Scan for the cell matching the given text and deliver its (x, y) coordinate at center. 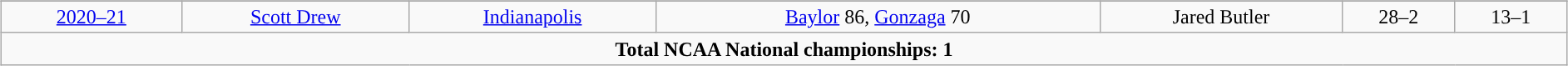
28–2 (1399, 17)
Indianapolis (532, 17)
Total NCAA National championships: 1 (784, 48)
Baylor 86, Gonzaga 70 (878, 17)
13–1 (1511, 17)
Scott Drew (295, 17)
2020–21 (92, 17)
Jared Butler (1221, 17)
